Search for the cell housing the specified text and yield its [x, y] center coordinate. 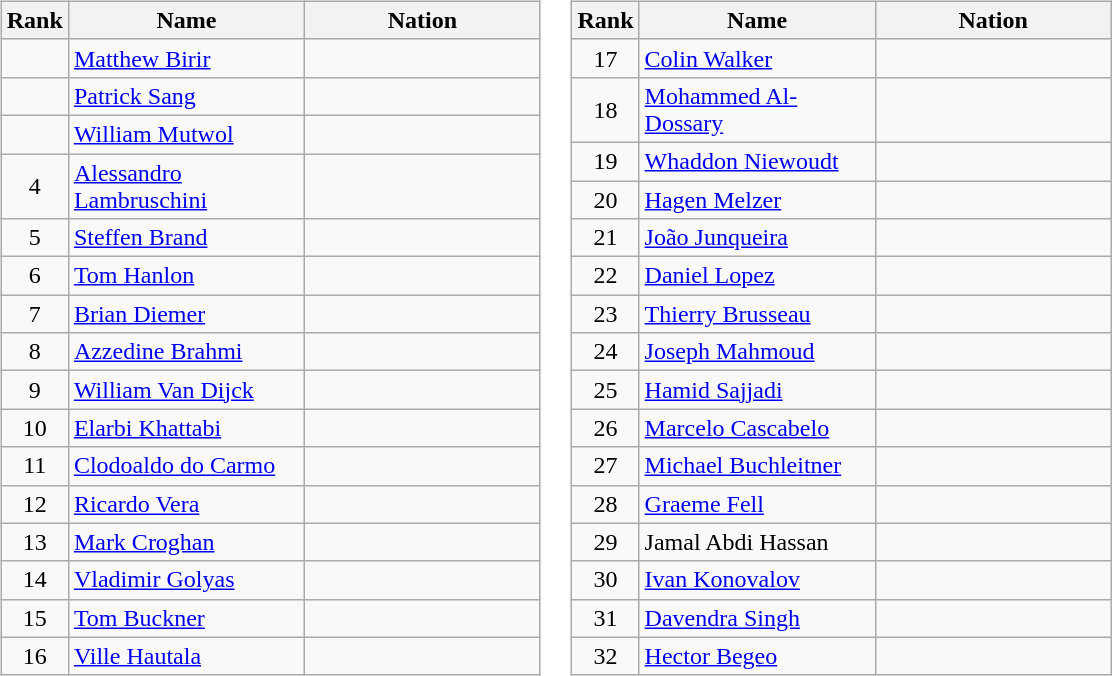
18 [606, 110]
Ricardo Vera [186, 504]
23 [606, 314]
14 [34, 580]
9 [34, 390]
5 [34, 238]
Ville Hautala [186, 656]
Brian Diemer [186, 314]
Tom Buckner [186, 618]
24 [606, 352]
Colin Walker [757, 58]
30 [606, 580]
João Junqueira [757, 238]
William Mutwol [186, 134]
31 [606, 618]
Alessandro Lambruschini [186, 186]
Hagen Melzer [757, 199]
Clodoaldo do Carmo [186, 466]
13 [34, 542]
Hector Begeo [757, 656]
Mohammed Al-Dossary [757, 110]
20 [606, 199]
6 [34, 276]
Daniel Lopez [757, 276]
Vladimir Golyas [186, 580]
19 [606, 161]
32 [606, 656]
Steffen Brand [186, 238]
11 [34, 466]
15 [34, 618]
Matthew Birir [186, 58]
8 [34, 352]
Joseph Mahmoud [757, 352]
Tom Hanlon [186, 276]
16 [34, 656]
William Van Dijck [186, 390]
Marcelo Cascabelo [757, 428]
7 [34, 314]
28 [606, 504]
Davendra Singh [757, 618]
12 [34, 504]
Thierry Brusseau [757, 314]
Jamal Abdi Hassan [757, 542]
4 [34, 186]
Ivan Konovalov [757, 580]
29 [606, 542]
21 [606, 238]
Hamid Sajjadi [757, 390]
Patrick Sang [186, 96]
10 [34, 428]
26 [606, 428]
Michael Buchleitner [757, 466]
Mark Croghan [186, 542]
22 [606, 276]
Azzedine Brahmi [186, 352]
Elarbi Khattabi [186, 428]
Whaddon Niewoudt [757, 161]
17 [606, 58]
27 [606, 466]
Graeme Fell [757, 504]
25 [606, 390]
